Scan for the cell matching the given text and deliver its (X, Y) coordinate at center. 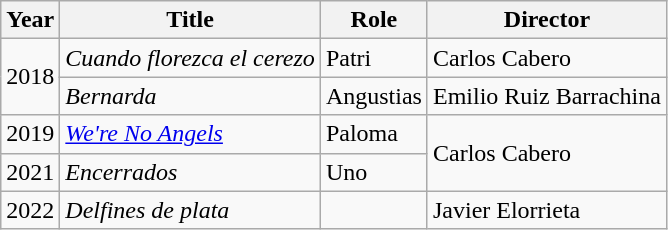
2022 (30, 210)
Title (190, 20)
Paloma (374, 134)
Uno (374, 172)
Director (546, 20)
2018 (30, 77)
We're No Angels (190, 134)
Javier Elorrieta (546, 210)
2019 (30, 134)
Emilio Ruiz Barrachina (546, 96)
Patri (374, 58)
Angustias (374, 96)
Year (30, 20)
Cuando florezca el cerezo (190, 58)
Bernarda (190, 96)
Delfines de plata (190, 210)
Encerrados (190, 172)
Role (374, 20)
2021 (30, 172)
